Return [X, Y] of the center of cell containing provided text 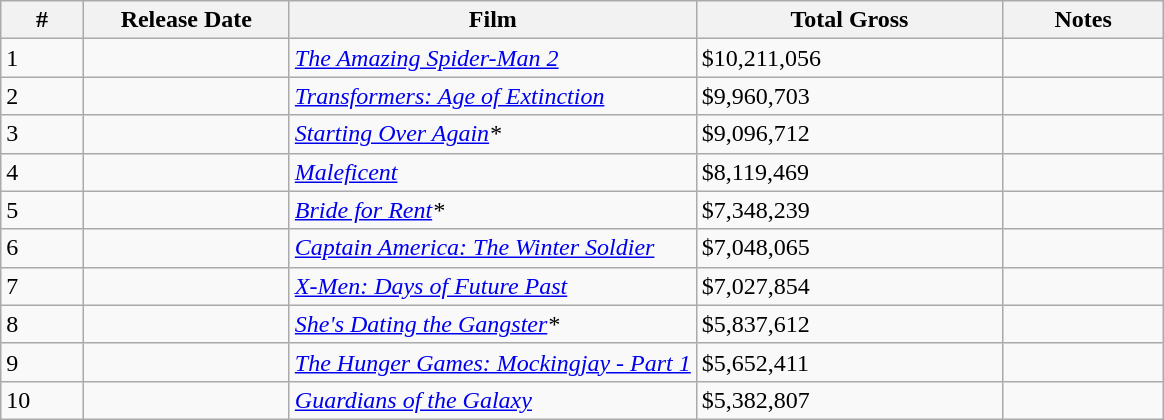
$9,096,712 [849, 134]
2 [42, 96]
$9,960,703 [849, 96]
Maleficent [492, 172]
3 [42, 134]
Release Date [186, 20]
Total Gross [849, 20]
Film [492, 20]
$7,027,854 [849, 286]
$8,119,469 [849, 172]
$5,837,612 [849, 324]
5 [42, 210]
$5,382,807 [849, 400]
6 [42, 248]
1 [42, 58]
# [42, 20]
$7,348,239 [849, 210]
Starting Over Again* [492, 134]
Captain America: The Winter Soldier [492, 248]
8 [42, 324]
Bride for Rent* [492, 210]
The Amazing Spider-Man 2 [492, 58]
$5,652,411 [849, 362]
7 [42, 286]
10 [42, 400]
9 [42, 362]
Guardians of the Galaxy [492, 400]
X-Men: Days of Future Past [492, 286]
$7,048,065 [849, 248]
She's Dating the Gangster* [492, 324]
Notes [1084, 20]
Transformers: Age of Extinction [492, 96]
4 [42, 172]
The Hunger Games: Mockingjay - Part 1 [492, 362]
$10,211,056 [849, 58]
